From the cell containing the given text, extract its center point as (X, Y) coordinate. 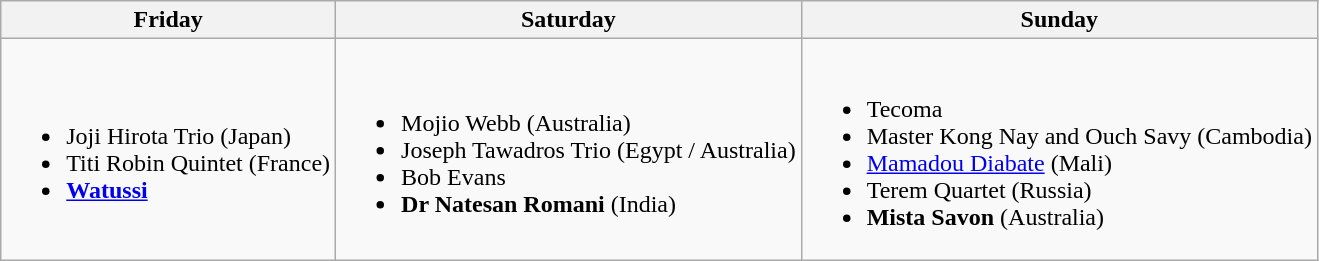
Sunday (1059, 20)
Saturday (569, 20)
Mojio Webb (Australia)Joseph Tawadros Trio (Egypt / Australia)Bob EvansDr Natesan Romani (India) (569, 150)
TecomaMaster Kong Nay and Ouch Savy (Cambodia)Mamadou Diabate (Mali)Terem Quartet (Russia)Mista Savon (Australia) (1059, 150)
Joji Hirota Trio (Japan)Titi Robin Quintet (France)Watussi (168, 150)
Friday (168, 20)
